Capture the cell that displays the provided text and extract its (x, y) central coordinate. 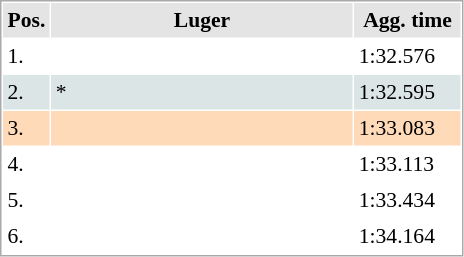
1:32.576 (407, 56)
* (202, 92)
1:32.595 (407, 92)
4. (26, 164)
1. (26, 56)
6. (26, 236)
1:33.083 (407, 128)
Pos. (26, 20)
2. (26, 92)
Agg. time (407, 20)
1:33.434 (407, 200)
1:33.113 (407, 164)
3. (26, 128)
Luger (202, 20)
1:34.164 (407, 236)
5. (26, 200)
